Find where the given text appears and provide that cell's center as [x, y] coordinate. 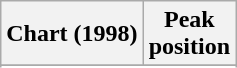
Peakposition [189, 34]
Chart (1998) [72, 34]
